Return [X, Y] of the center of cell containing provided text 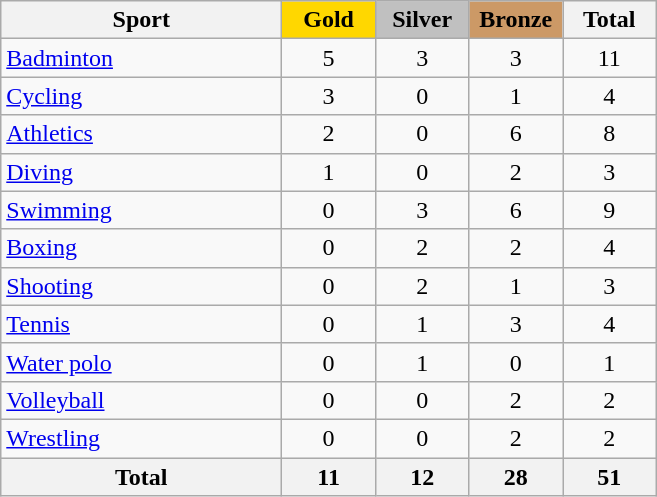
Tennis [142, 324]
Bronze [516, 20]
5 [329, 58]
Sport [142, 20]
Shooting [142, 286]
Badminton [142, 58]
Gold [329, 20]
8 [609, 134]
Silver [422, 20]
Water polo [142, 362]
Boxing [142, 248]
12 [422, 477]
Cycling [142, 96]
9 [609, 210]
Athletics [142, 134]
Diving [142, 172]
Wrestling [142, 438]
28 [516, 477]
Swimming [142, 210]
Volleyball [142, 400]
51 [609, 477]
